Detect which cell encompasses the target text, then output its [x, y] center coordinate. 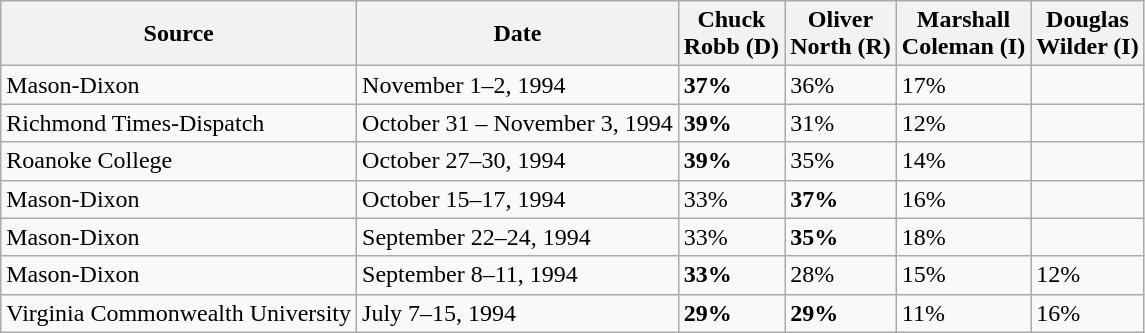
September 8–11, 1994 [518, 275]
15% [963, 275]
MarshallColeman (I) [963, 34]
Virginia Commonwealth University [179, 313]
DouglasWilder (I) [1088, 34]
November 1–2, 1994 [518, 85]
31% [841, 123]
October 27–30, 1994 [518, 161]
18% [963, 237]
September 22–24, 1994 [518, 237]
Roanoke College [179, 161]
October 15–17, 1994 [518, 199]
14% [963, 161]
11% [963, 313]
Source [179, 34]
28% [841, 275]
Date [518, 34]
Richmond Times-Dispatch [179, 123]
36% [841, 85]
July 7–15, 1994 [518, 313]
OliverNorth (R) [841, 34]
17% [963, 85]
October 31 – November 3, 1994 [518, 123]
ChuckRobb (D) [731, 34]
